Capture the cell that displays the provided text and extract its (x, y) central coordinate. 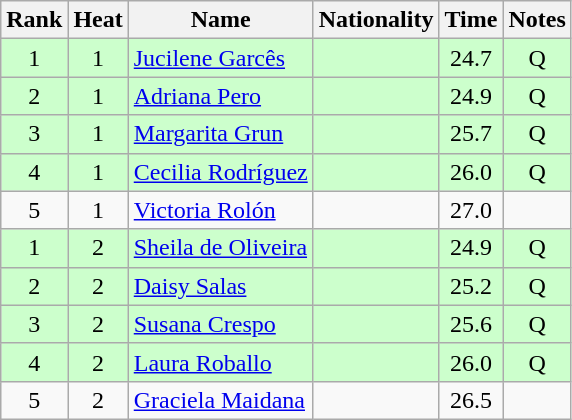
Sheila de Oliveira (220, 248)
Jucilene Garcês (220, 58)
Nationality (376, 20)
Name (220, 20)
26.5 (471, 400)
Graciela Maidana (220, 400)
24.7 (471, 58)
25.7 (471, 134)
Notes (537, 20)
Cecilia Rodríguez (220, 172)
Daisy Salas (220, 286)
Adriana Pero (220, 96)
Victoria Rolón (220, 210)
Susana Crespo (220, 324)
Time (471, 20)
Laura Roballo (220, 362)
Heat (98, 20)
27.0 (471, 210)
Margarita Grun (220, 134)
Rank (34, 20)
25.2 (471, 286)
25.6 (471, 324)
